Return the [X, Y] coordinate for the center point of the cell that contains the specified text.  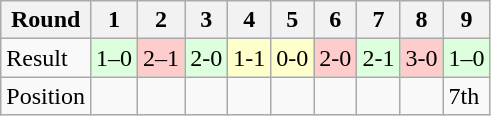
2 [162, 20]
5 [292, 20]
1 [114, 20]
Round [46, 20]
4 [250, 20]
2–1 [162, 58]
7th [466, 96]
9 [466, 20]
6 [336, 20]
0-0 [292, 58]
Position [46, 96]
3-0 [422, 58]
7 [378, 20]
3 [206, 20]
8 [422, 20]
Result [46, 58]
1-1 [250, 58]
2-1 [378, 58]
